Return the (X, Y) coordinate for the center point of the cell that contains the specified text.  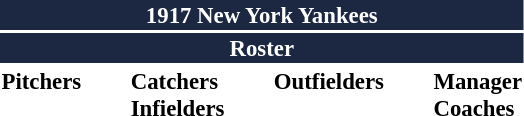
1917 New York Yankees (262, 15)
Roster (262, 48)
